Search for the cell housing the specified text and yield its (X, Y) center coordinate. 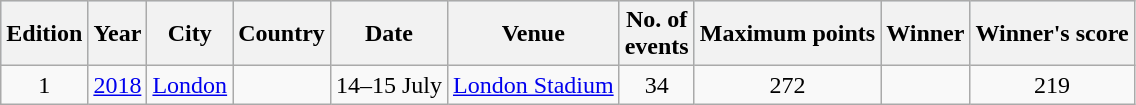
Date (388, 34)
City (190, 34)
London Stadium (533, 85)
Winner's score (1052, 34)
Winner (926, 34)
London (190, 85)
34 (656, 85)
No. of events (656, 34)
Venue (533, 34)
1 (44, 85)
272 (787, 85)
Maximum points (787, 34)
14–15 July (388, 85)
Country (282, 34)
219 (1052, 85)
Edition (44, 34)
Year (118, 34)
2018 (118, 85)
